Extract the [X, Y] coordinate from the center of the cell holding the provided text.  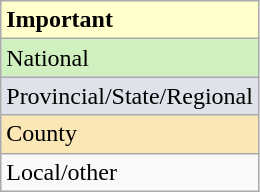
County [130, 134]
National [130, 58]
Important [130, 20]
Provincial/State/Regional [130, 96]
Local/other [130, 172]
